Search for the cell housing the specified text and yield its [x, y] center coordinate. 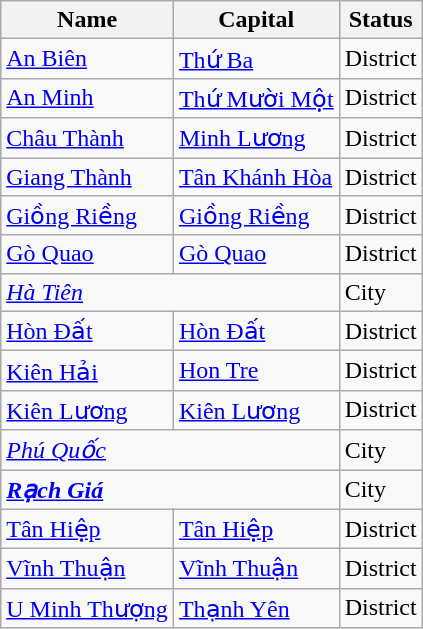
Kiên Hải [88, 371]
Status [380, 20]
Thứ Ba [256, 59]
Phú Quốc [170, 450]
Giang Thành [88, 177]
U Minh Thượng [88, 608]
Châu Thành [88, 138]
An Minh [88, 98]
Capital [256, 20]
Thạnh Yên [256, 608]
Thứ Mười Một [256, 98]
An Biên [88, 59]
Tân Khánh Hòa [256, 177]
Rạch Giá [170, 490]
Hon Tre [256, 371]
Name [88, 20]
Minh Lương [256, 138]
Hà Tiên [170, 292]
